From the cell containing the given text, extract its center point as [x, y] coordinate. 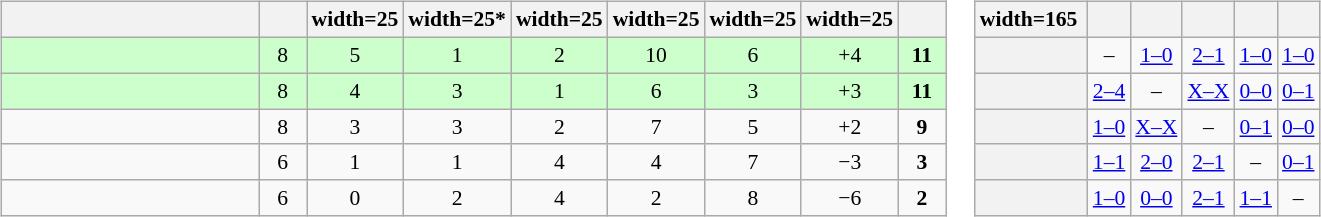
width=165 [1032, 20]
10 [656, 55]
width=25* [457, 20]
−3 [850, 162]
+4 [850, 55]
+3 [850, 91]
−6 [850, 198]
9 [922, 127]
2–0 [1156, 162]
0 [354, 198]
+2 [850, 127]
2–4 [1110, 91]
